Return the [x, y] coordinate for the center point of the cell that contains the specified text.  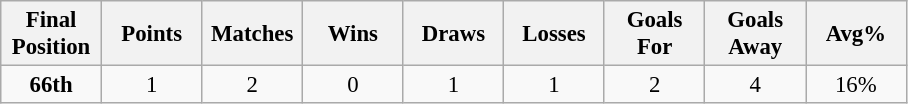
Wins [354, 34]
Goals Away [756, 34]
Avg% [856, 34]
Matches [252, 34]
16% [856, 85]
Goals For [654, 34]
0 [354, 85]
4 [756, 85]
Points [152, 34]
Final Position [52, 34]
Losses [554, 34]
66th [52, 85]
Draws [454, 34]
